Provide the [X, Y] coordinate of the cell's center where the given text is located.  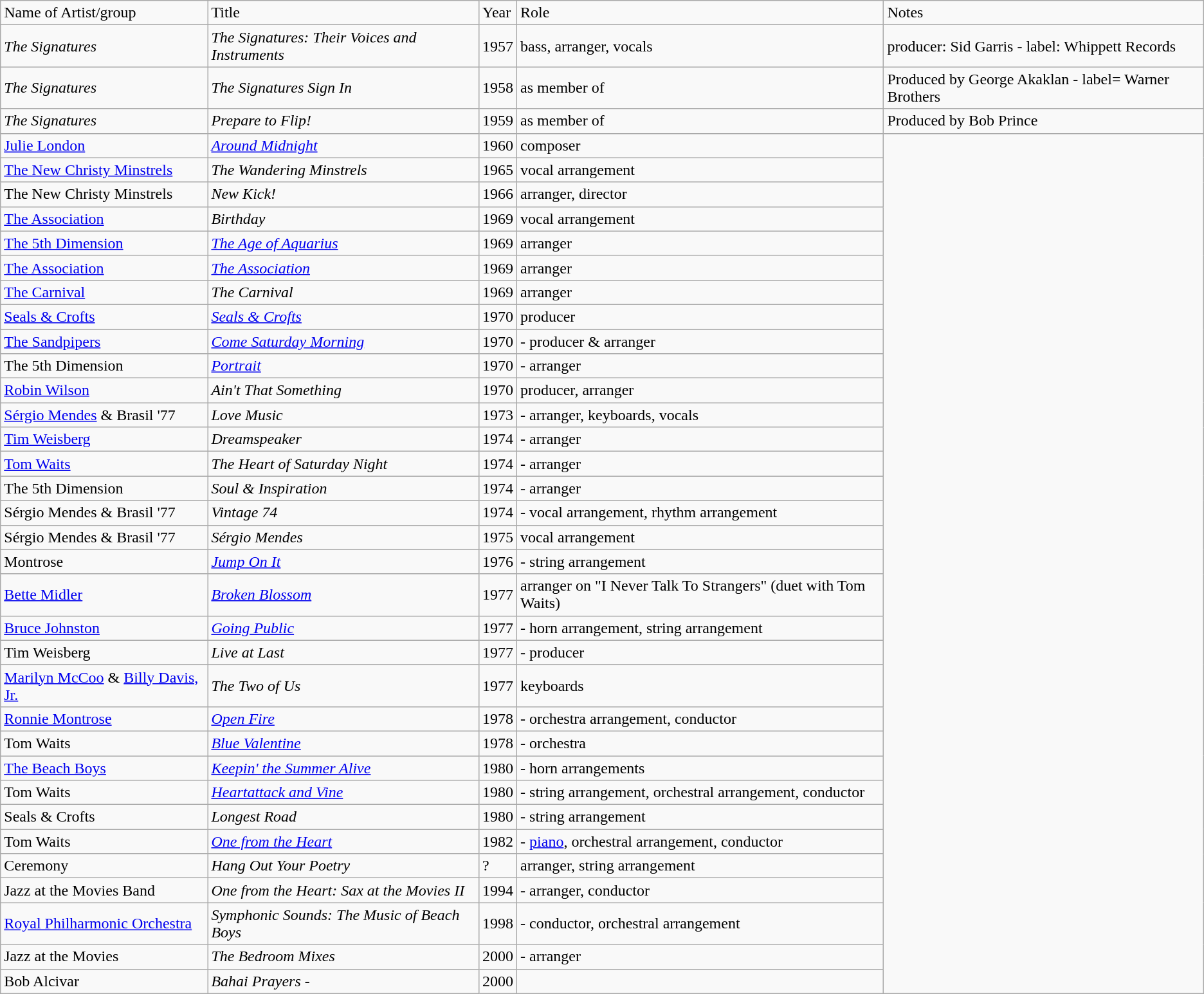
Come Saturday Morning [343, 342]
The Bedroom Mixes [343, 957]
- piano, orchestral arrangement, conductor [700, 842]
Bahai Prayers - [343, 981]
- producer & arranger [700, 342]
Sérgio Mendes [343, 537]
- producer [700, 652]
Going Public [343, 628]
Portrait [343, 366]
keyboards [700, 686]
? [498, 866]
Bette Midler [104, 594]
Robin Wilson [104, 391]
- arranger, keyboards, vocals [700, 415]
Live at Last [343, 652]
Around Midnight [343, 145]
1958 [498, 87]
1976 [498, 562]
The Signatures Sign In [343, 87]
The Wandering Minstrels [343, 170]
Montrose [104, 562]
The Beach Boys [104, 768]
The Two of Us [343, 686]
producer, arranger [700, 391]
Royal Philharmonic Orchestra [104, 924]
Produced by George Akaklan - label= Warner Brothers [1043, 87]
Jazz at the Movies Band [104, 890]
arranger on "I Never Talk To Strangers" (duet with Tom Waits) [700, 594]
Jazz at the Movies [104, 957]
One from the Heart: Sax at the Movies II [343, 890]
producer: Sid Garris - label: Whippett Records [1043, 46]
Dreamspeaker [343, 439]
1957 [498, 46]
- orchestra arrangement, conductor [700, 719]
producer [700, 317]
- arranger, conductor [700, 890]
Julie London [104, 145]
Broken Blossom [343, 594]
Ceremony [104, 866]
- conductor, orchestral arrangement [700, 924]
1973 [498, 415]
Birthday [343, 219]
Jump On It [343, 562]
Notes [1043, 13]
- horn arrangement, string arrangement [700, 628]
Symphonic Sounds: The Music of Beach Boys [343, 924]
Prepare to Flip! [343, 121]
Title [343, 13]
- orchestra [700, 743]
Role [700, 13]
1982 [498, 842]
bass, arranger, vocals [700, 46]
1966 [498, 194]
New Kick! [343, 194]
Marilyn McCoo & Billy Davis, Jr. [104, 686]
The Sandpipers [104, 342]
Blue Valentine [343, 743]
Vintage 74 [343, 513]
Name of Artist/group [104, 13]
arranger, director [700, 194]
Longest Road [343, 817]
The Age of Aquarius [343, 243]
composer [700, 145]
One from the Heart [343, 842]
1965 [498, 170]
1959 [498, 121]
Produced by Bob Prince [1043, 121]
1994 [498, 890]
arranger, string arrangement [700, 866]
Heartattack and Vine [343, 793]
1960 [498, 145]
Keepin' the Summer Alive [343, 768]
The Heart of Saturday Night [343, 464]
Ronnie Montrose [104, 719]
1975 [498, 537]
Ain't That Something [343, 391]
Open Fire [343, 719]
Hang Out Your Poetry [343, 866]
Love Music [343, 415]
Soul & Inspiration [343, 488]
Bob Alcivar [104, 981]
The Signatures: Their Voices and Instruments [343, 46]
- vocal arrangement, rhythm arrangement [700, 513]
- horn arrangements [700, 768]
Year [498, 13]
- string arrangement, orchestral arrangement, conductor [700, 793]
Bruce Johnston [104, 628]
1998 [498, 924]
